Locate the cell with the specified text and output its [X, Y] center coordinate. 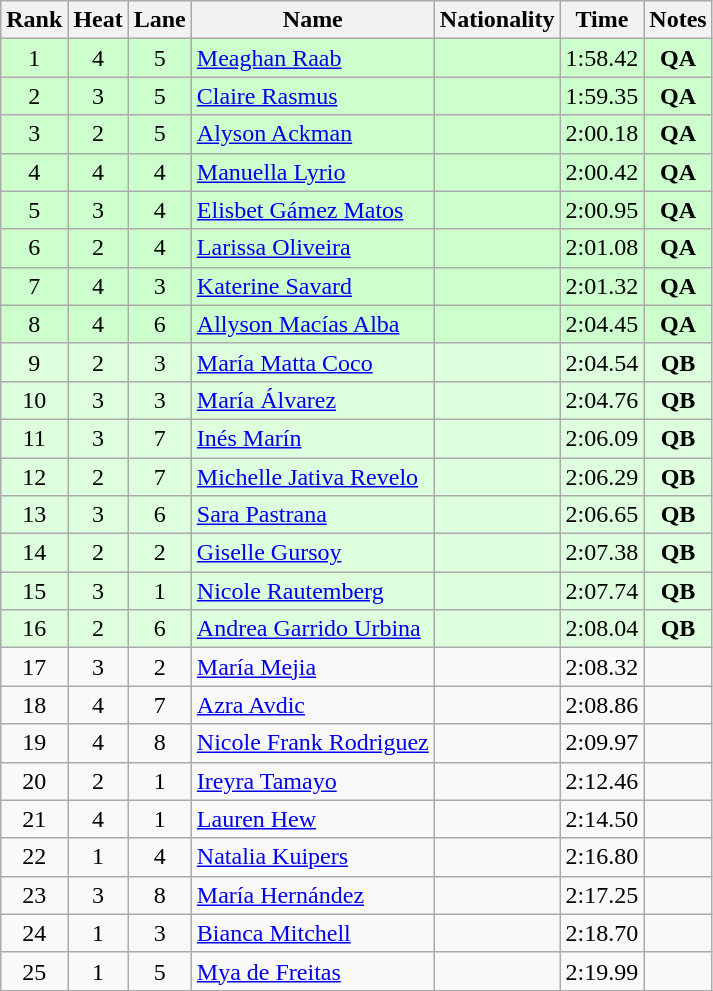
2:04.76 [602, 400]
2:04.54 [602, 362]
Natalia Kuipers [312, 857]
Mya de Freitas [312, 971]
20 [34, 781]
Lane [160, 20]
Nationality [497, 20]
14 [34, 553]
23 [34, 895]
2:14.50 [602, 819]
16 [34, 629]
2:00.18 [602, 134]
12 [34, 477]
Allyson Macías Alba [312, 324]
17 [34, 667]
Time [602, 20]
María Hernández [312, 895]
11 [34, 438]
Katerine Savard [312, 286]
María Matta Coco [312, 362]
Meaghan Raab [312, 58]
1:59.35 [602, 96]
9 [34, 362]
Manuella Lyrio [312, 172]
25 [34, 971]
2:06.09 [602, 438]
19 [34, 743]
Ireyra Tamayo [312, 781]
Azra Avdic [312, 705]
Notes [678, 20]
2:00.95 [602, 210]
2:08.04 [602, 629]
Nicole Frank Rodriguez [312, 743]
2:09.97 [602, 743]
Sara Pastrana [312, 515]
Michelle Jativa Revelo [312, 477]
María Mejia [312, 667]
2:00.42 [602, 172]
1:58.42 [602, 58]
22 [34, 857]
2:01.08 [602, 248]
18 [34, 705]
2:07.74 [602, 591]
2:08.86 [602, 705]
2:12.46 [602, 781]
2:01.32 [602, 286]
2:07.38 [602, 553]
Andrea Garrido Urbina [312, 629]
Bianca Mitchell [312, 933]
Elisbet Gámez Matos [312, 210]
21 [34, 819]
13 [34, 515]
Giselle Gursoy [312, 553]
2:19.99 [602, 971]
15 [34, 591]
2:17.25 [602, 895]
Inés Marín [312, 438]
María Álvarez [312, 400]
2:04.45 [602, 324]
Heat [98, 20]
2:06.65 [602, 515]
Nicole Rautemberg [312, 591]
2:16.80 [602, 857]
Lauren Hew [312, 819]
2:18.70 [602, 933]
24 [34, 933]
Alyson Ackman [312, 134]
Larissa Oliveira [312, 248]
Name [312, 20]
Claire Rasmus [312, 96]
Rank [34, 20]
10 [34, 400]
2:06.29 [602, 477]
2:08.32 [602, 667]
